Locate the cell with the specified text and output its [X, Y] center coordinate. 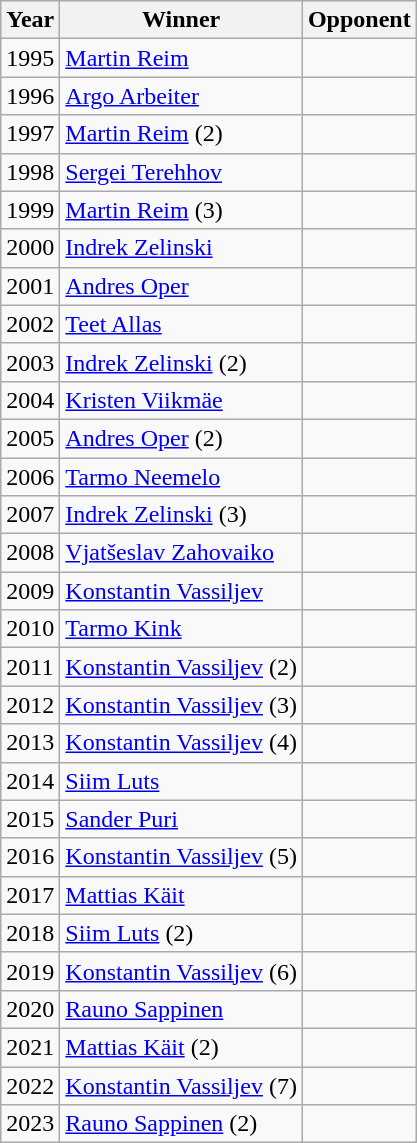
Konstantin Vassiljev (6) [182, 971]
Martin Reim (2) [182, 134]
1995 [30, 58]
Rauno Sappinen [182, 1009]
Year [30, 20]
2023 [30, 1124]
2008 [30, 553]
2015 [30, 819]
Konstantin Vassiljev (4) [182, 743]
Opponent [359, 20]
Konstantin Vassiljev (7) [182, 1085]
Andres Oper [182, 286]
2020 [30, 1009]
2004 [30, 400]
1999 [30, 210]
Argo Arbeiter [182, 96]
Siim Luts (2) [182, 933]
Sander Puri [182, 819]
Andres Oper (2) [182, 438]
2013 [30, 743]
Konstantin Vassiljev (2) [182, 667]
2018 [30, 933]
2009 [30, 591]
2017 [30, 895]
Kristen Viikmäe [182, 400]
2022 [30, 1085]
2003 [30, 362]
Konstantin Vassiljev (5) [182, 857]
2006 [30, 477]
Konstantin Vassiljev [182, 591]
2021 [30, 1047]
Tarmo Kink [182, 629]
2007 [30, 515]
2016 [30, 857]
2005 [30, 438]
Martin Reim [182, 58]
Rauno Sappinen (2) [182, 1124]
2014 [30, 781]
Teet Allas [182, 324]
Martin Reim (3) [182, 210]
1996 [30, 96]
1997 [30, 134]
Sergei Terehhov [182, 172]
2012 [30, 705]
2011 [30, 667]
2002 [30, 324]
Tarmo Neemelo [182, 477]
2000 [30, 248]
Indrek Zelinski (3) [182, 515]
Winner [182, 20]
Vjatšeslav Zahovaiko [182, 553]
Konstantin Vassiljev (3) [182, 705]
Mattias Käit (2) [182, 1047]
Indrek Zelinski (2) [182, 362]
Indrek Zelinski [182, 248]
Mattias Käit [182, 895]
2001 [30, 286]
2010 [30, 629]
Siim Luts [182, 781]
2019 [30, 971]
1998 [30, 172]
